Scan for the cell matching the given text and deliver its [X, Y] coordinate at center. 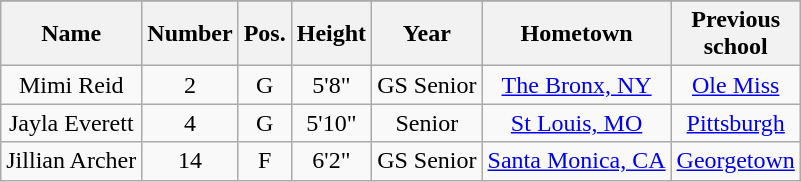
4 [190, 123]
Year [427, 34]
Pos. [264, 34]
Previousschool [736, 34]
Number [190, 34]
Santa Monica, CA [576, 161]
6'2" [331, 161]
5'10" [331, 123]
Jillian Archer [72, 161]
Senior [427, 123]
Name [72, 34]
Height [331, 34]
F [264, 161]
5'8" [331, 85]
The Bronx, NY [576, 85]
Jayla Everett [72, 123]
Mimi Reid [72, 85]
Georgetown [736, 161]
St Louis, MO [576, 123]
Hometown [576, 34]
2 [190, 85]
Pittsburgh [736, 123]
Ole Miss [736, 85]
14 [190, 161]
